Locate the cell with the specified text and output its [X, Y] center coordinate. 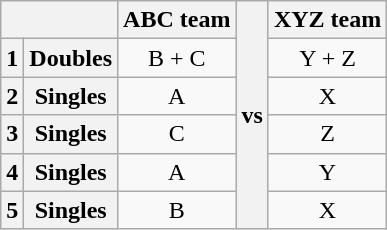
Doubles [71, 58]
XYZ team [327, 20]
2 [12, 96]
Y + Z [327, 58]
C [177, 134]
Z [327, 134]
B + C [177, 58]
ABC team [177, 20]
Y [327, 172]
1 [12, 58]
5 [12, 210]
vs [252, 115]
4 [12, 172]
B [177, 210]
3 [12, 134]
